Determine the [X, Y] coordinate at the center of the cell enclosing the given text.  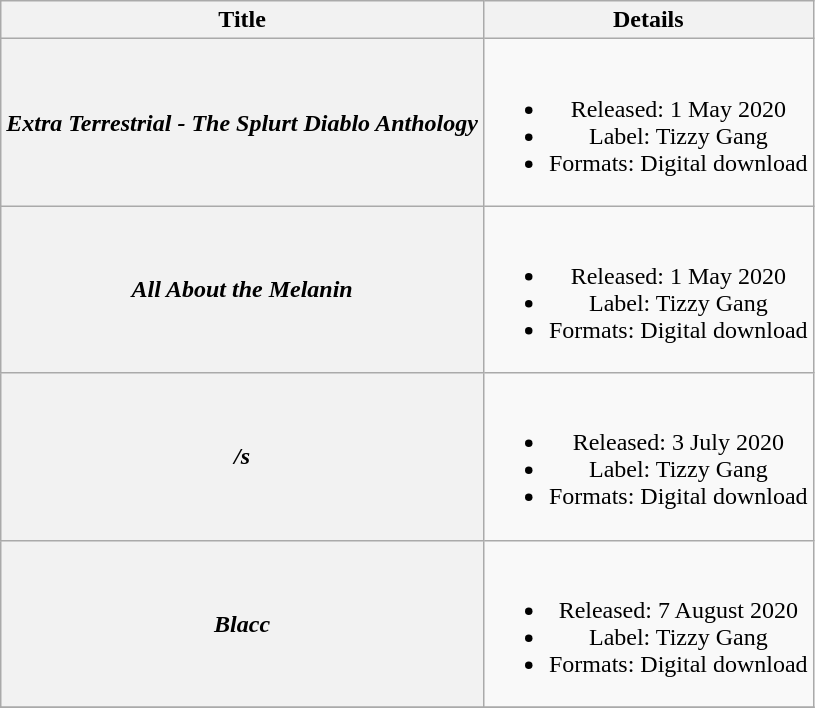
All About the Melanin [242, 290]
Blacc [242, 624]
Released: 7 August 2020Label: Tizzy GangFormats: Digital download [648, 624]
/s [242, 456]
Title [242, 20]
Extra Terrestrial - The Splurt Diablo Anthology [242, 122]
Details [648, 20]
Released: 3 July 2020Label: Tizzy GangFormats: Digital download [648, 456]
